Find where the given text appears and provide that cell's center as (x, y) coordinate. 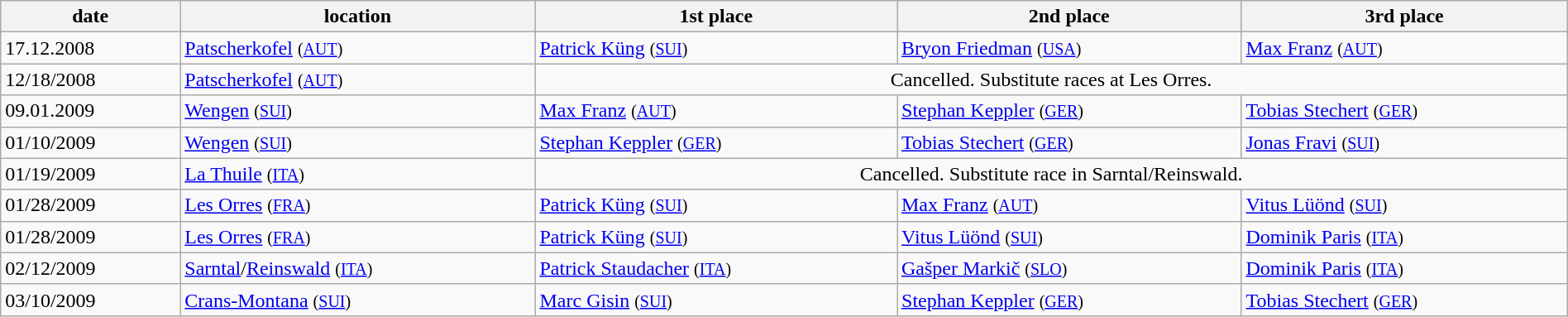
Cancelled. Substitute races at Les Orres. (1051, 79)
Patrick Staudacher (ITA) (716, 268)
01/19/2009 (91, 174)
3rd place (1404, 17)
09.01.2009 (91, 111)
2nd place (1068, 17)
Sarntal/Reinswald (ITA) (357, 268)
02/12/2009 (91, 268)
date (91, 17)
01/10/2009 (91, 142)
Marc Gisin (SUI) (716, 300)
03/10/2009 (91, 300)
12/18/2008 (91, 79)
location (357, 17)
1st place (716, 17)
La Thuile (ITA) (357, 174)
Gašper Markič (SLO) (1068, 268)
Bryon Friedman (USA) (1068, 48)
17.12.2008 (91, 48)
Crans-Montana (SUI) (357, 300)
Cancelled. Substitute race in Sarntal/Reinswald. (1051, 174)
Jonas Fravi (SUI) (1404, 142)
